For the text-containing cell, return its midpoint in (X, Y) coordinate format. 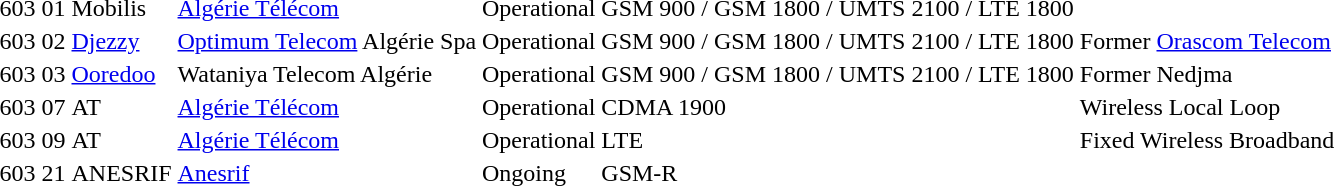
Optimum Telecom Algérie Spa (327, 41)
03 (54, 74)
07 (54, 107)
LTE (838, 140)
Wataniya Telecom Algérie (327, 74)
02 (54, 41)
Ooredoo (122, 74)
Djezzy (122, 41)
CDMA 1900 (838, 107)
09 (54, 140)
